Return [x, y] of the center of cell containing provided text 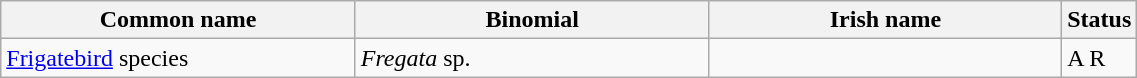
A R [1100, 58]
Frigatebird species [178, 58]
Binomial [532, 20]
Common name [178, 20]
Fregata sp. [532, 58]
Status [1100, 20]
Irish name [886, 20]
